Locate the cell with the specified text and output its (x, y) center coordinate. 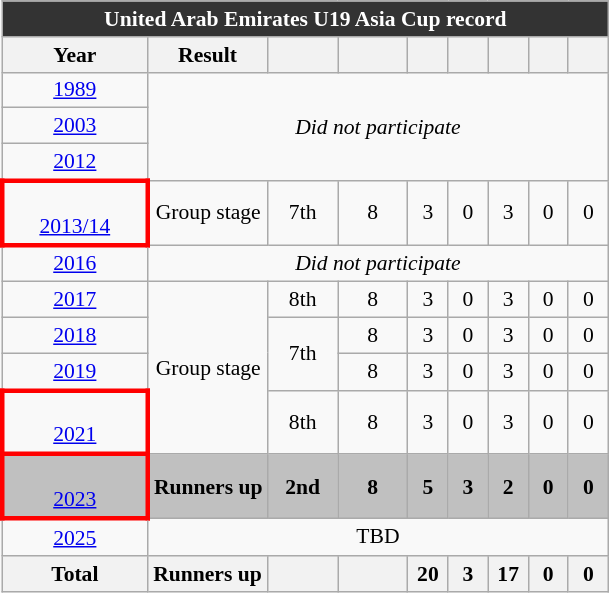
2016 (74, 264)
2021 (74, 422)
2012 (74, 162)
2013/14 (74, 213)
2 (508, 487)
2019 (74, 372)
20 (428, 574)
2nd (303, 487)
2023 (74, 487)
17 (508, 574)
Year (74, 55)
Result (207, 55)
2017 (74, 300)
Total (74, 574)
2018 (74, 336)
1989 (74, 90)
2025 (74, 538)
2003 (74, 126)
5 (428, 487)
TBD (378, 538)
United Arab Emirates U19 Asia Cup record (305, 19)
